Pinpoint the cell where the given text exists, returning its (x, y) midpoint coordinate. 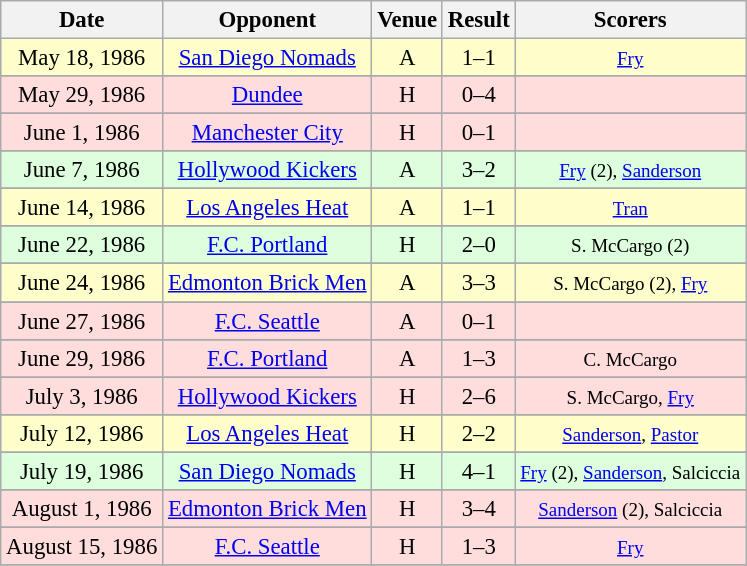
July 19, 1986 (82, 471)
August 15, 1986 (82, 546)
Sanderson, Pastor (630, 433)
3–4 (478, 509)
Result (478, 20)
Opponent (268, 20)
June 1, 1986 (82, 133)
Scorers (630, 20)
2–0 (478, 245)
June 24, 1986 (82, 283)
Dundee (268, 95)
Fry (2), Sanderson (630, 170)
2–2 (478, 433)
August 1, 1986 (82, 509)
3–2 (478, 170)
May 18, 1986 (82, 58)
Date (82, 20)
June 7, 1986 (82, 170)
S. McCargo, Fry (630, 396)
June 27, 1986 (82, 321)
Venue (408, 20)
S. McCargo (2), Fry (630, 283)
Sanderson (2), Salciccia (630, 509)
May 29, 1986 (82, 95)
June 14, 1986 (82, 208)
0–4 (478, 95)
July 12, 1986 (82, 433)
S. McCargo (2) (630, 245)
July 3, 1986 (82, 396)
3–3 (478, 283)
C. McCargo (630, 358)
June 29, 1986 (82, 358)
Manchester City (268, 133)
Tran (630, 208)
4–1 (478, 471)
June 22, 1986 (82, 245)
2–6 (478, 396)
Fry (2), Sanderson, Salciccia (630, 471)
